Identify which cell holds the provided text, then report its (X, Y) central coordinate. 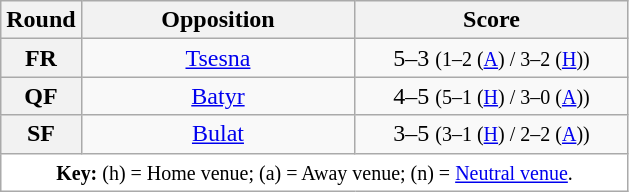
Opposition (218, 20)
Tsesna (218, 58)
4–5 (5–1 (H) / 3–0 (A)) (492, 96)
Round (41, 20)
SF (41, 134)
QF (41, 96)
3–5 (3–1 (H) / 2–2 (A)) (492, 134)
5–3 (1–2 (A) / 3–2 (H)) (492, 58)
Key: (h) = Home venue; (a) = Away venue; (n) = Neutral venue. (315, 172)
Bulat (218, 134)
FR (41, 58)
Batyr (218, 96)
Score (492, 20)
